Search for the cell housing the specified text and yield its (x, y) center coordinate. 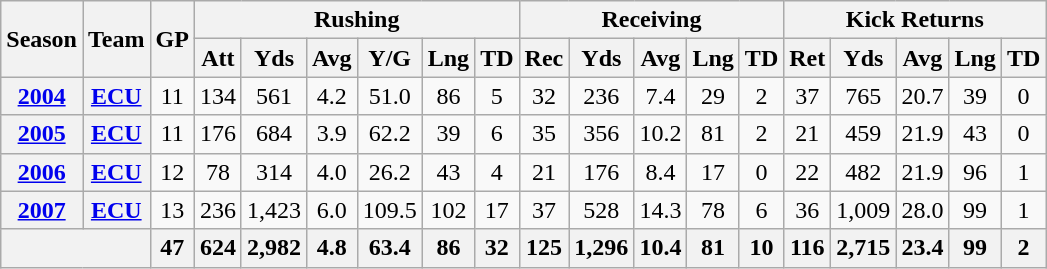
314 (274, 172)
4 (497, 172)
116 (808, 248)
Receiving (652, 20)
10 (761, 248)
109.5 (390, 210)
765 (864, 96)
Att (218, 58)
4.8 (332, 248)
356 (602, 134)
4.2 (332, 96)
6.0 (332, 210)
GP (172, 39)
51.0 (390, 96)
Ret (808, 58)
10.2 (660, 134)
2007 (42, 210)
26.2 (390, 172)
528 (602, 210)
2,715 (864, 248)
13 (172, 210)
47 (172, 248)
8.4 (660, 172)
29 (713, 96)
125 (544, 248)
Y/G (390, 58)
134 (218, 96)
Team (116, 39)
23.4 (922, 248)
1,423 (274, 210)
62.2 (390, 134)
2,982 (274, 248)
36 (808, 210)
Kick Returns (915, 20)
1,009 (864, 210)
624 (218, 248)
5 (497, 96)
96 (975, 172)
14.3 (660, 210)
Rec (544, 58)
561 (274, 96)
Season (42, 39)
2005 (42, 134)
63.4 (390, 248)
12 (172, 172)
28.0 (922, 210)
20.7 (922, 96)
482 (864, 172)
684 (274, 134)
22 (808, 172)
3.9 (332, 134)
2004 (42, 96)
7.4 (660, 96)
459 (864, 134)
35 (544, 134)
4.0 (332, 172)
10.4 (660, 248)
Rushing (356, 20)
2006 (42, 172)
102 (448, 210)
1,296 (602, 248)
